Return (x, y) of the center of cell containing provided text 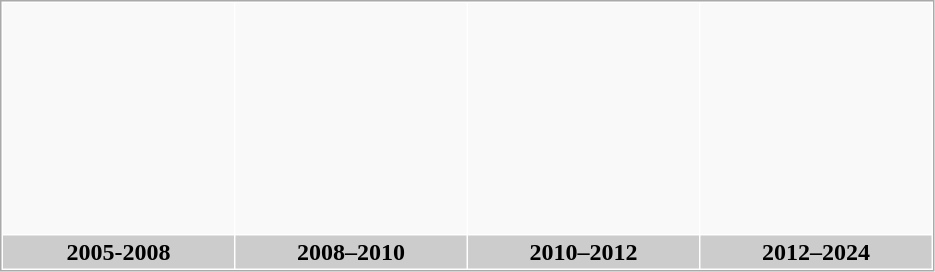
2008–2010 (352, 252)
2005-2008 (118, 252)
2012–2024 (816, 252)
2010–2012 (584, 252)
